For the text-containing cell, return its midpoint in (x, y) coordinate format. 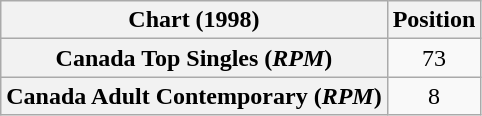
73 (434, 58)
Canada Top Singles (RPM) (194, 58)
Canada Adult Contemporary (RPM) (194, 96)
Position (434, 20)
Chart (1998) (194, 20)
8 (434, 96)
